Find where the given text appears and provide that cell's center as (X, Y) coordinate. 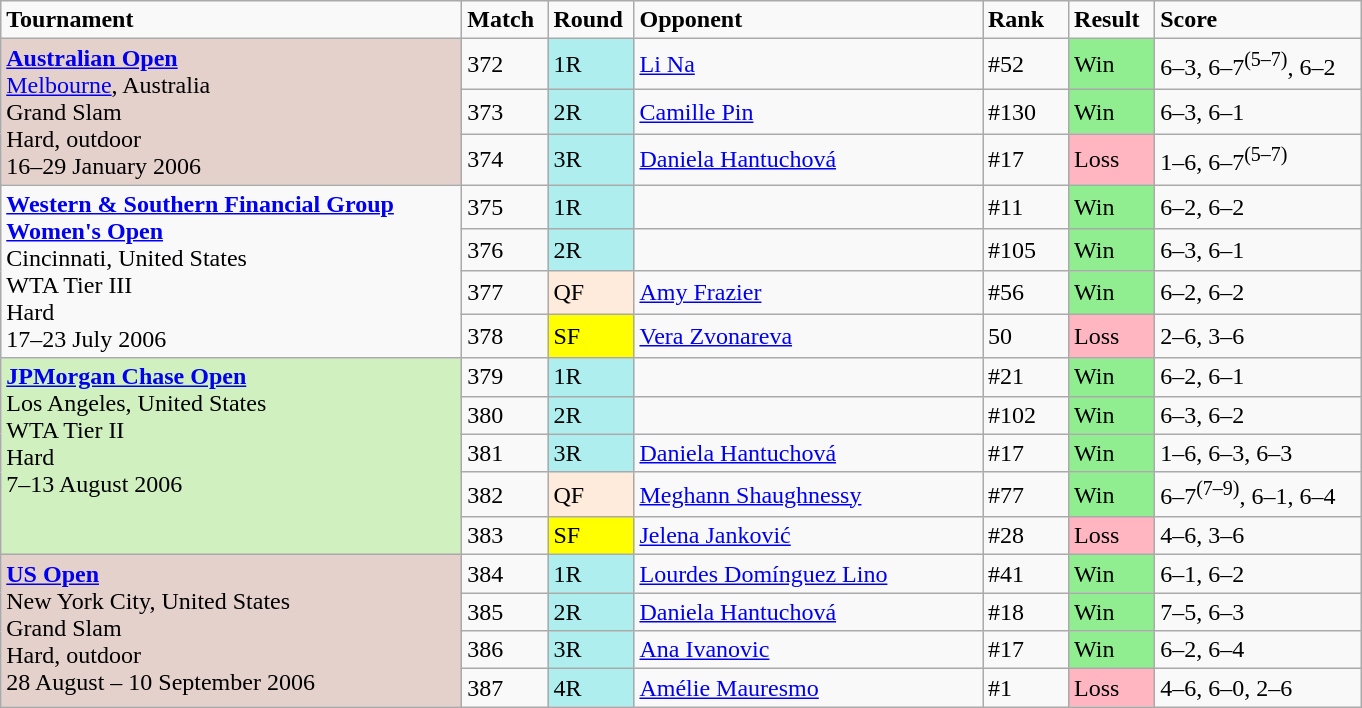
Result (1112, 20)
JPMorgan Chase Open Los Angeles, United States WTA Tier II Hard 7–13 August 2006 (232, 456)
US Open New York City, United States Grand Slam Hard, outdoor 28 August – 10 September 2006 (232, 631)
#102 (1025, 415)
6–2, 6–1 (1258, 377)
382 (505, 494)
Score (1258, 20)
4R (591, 688)
387 (505, 688)
Ana Ivanovic (808, 650)
Li Na (808, 64)
#21 (1025, 377)
Camille Pin (808, 112)
#130 (1025, 112)
2–6, 3–6 (1258, 336)
#18 (1025, 612)
Vera Zvonareva (808, 336)
4–6, 6–0, 2–6 (1258, 688)
372 (505, 64)
373 (505, 112)
#28 (1025, 536)
Western & Southern Financial Group Women's Open Cincinnati, United States WTA Tier III Hard 17–23 July 2006 (232, 272)
379 (505, 377)
385 (505, 612)
Australian Open Melbourne, AustraliaGrand SlamHard, outdoor16–29 January 2006 (232, 112)
381 (505, 453)
#77 (1025, 494)
378 (505, 336)
50 (1025, 336)
Opponent (808, 20)
383 (505, 536)
#11 (1025, 206)
377 (505, 292)
#105 (1025, 250)
6–7(7–9), 6–1, 6–4 (1258, 494)
Jelena Janković (808, 536)
Round (591, 20)
#41 (1025, 574)
6–1, 6–2 (1258, 574)
375 (505, 206)
4–6, 3–6 (1258, 536)
386 (505, 650)
Meghann Shaughnessy (808, 494)
380 (505, 415)
376 (505, 250)
Rank (1025, 20)
1–6, 6–3, 6–3 (1258, 453)
Match (505, 20)
Lourdes Domínguez Lino (808, 574)
6–3, 6–2 (1258, 415)
Amy Frazier (808, 292)
Amélie Mauresmo (808, 688)
1–6, 6–7(5–7) (1258, 160)
7–5, 6–3 (1258, 612)
#56 (1025, 292)
374 (505, 160)
384 (505, 574)
6–3, 6–7(5–7), 6–2 (1258, 64)
Tournament (232, 20)
#1 (1025, 688)
6–2, 6–4 (1258, 650)
#52 (1025, 64)
